Scan for the cell matching the given text and deliver its (x, y) coordinate at center. 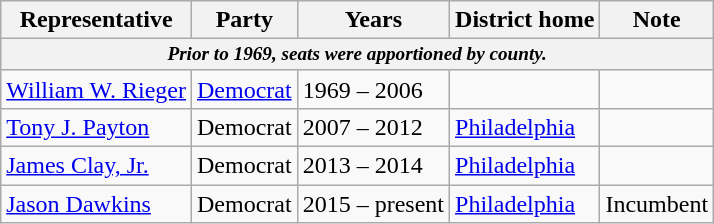
Years (373, 20)
Representative (96, 20)
2013 – 2014 (373, 166)
1969 – 2006 (373, 89)
District home (525, 20)
Party (244, 20)
Jason Dawkins (96, 204)
2015 – present (373, 204)
Incumbent (657, 204)
Note (657, 20)
2007 – 2012 (373, 128)
Tony J. Payton (96, 128)
James Clay, Jr. (96, 166)
William W. Rieger (96, 89)
Prior to 1969, seats were apportioned by county. (358, 55)
